Search for the cell housing the specified text and yield its [X, Y] center coordinate. 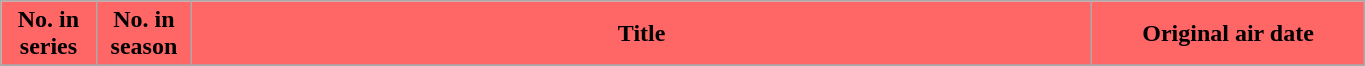
Original air date [1228, 34]
No. inseries [48, 34]
No. inseason [144, 34]
Title [642, 34]
